Identify which cell holds the provided text, then report its (x, y) central coordinate. 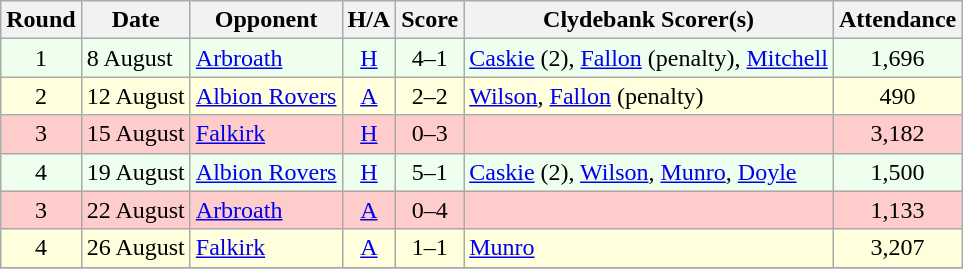
H/A (369, 20)
1,500 (897, 172)
19 August (136, 172)
Score (430, 20)
Clydebank Scorer(s) (649, 20)
0–4 (430, 210)
Attendance (897, 20)
4–1 (430, 58)
Caskie (2), Fallon (penalty), Mitchell (649, 58)
12 August (136, 96)
Round (41, 20)
Opponent (266, 20)
3,182 (897, 134)
26 August (136, 248)
Munro (649, 248)
Wilson, Fallon (penalty) (649, 96)
2 (41, 96)
2–2 (430, 96)
1,696 (897, 58)
1 (41, 58)
22 August (136, 210)
8 August (136, 58)
Caskie (2), Wilson, Munro, Doyle (649, 172)
15 August (136, 134)
5–1 (430, 172)
490 (897, 96)
1,133 (897, 210)
1–1 (430, 248)
Date (136, 20)
3,207 (897, 248)
0–3 (430, 134)
